Determine the (X, Y) coordinate at the center of the cell enclosing the given text.  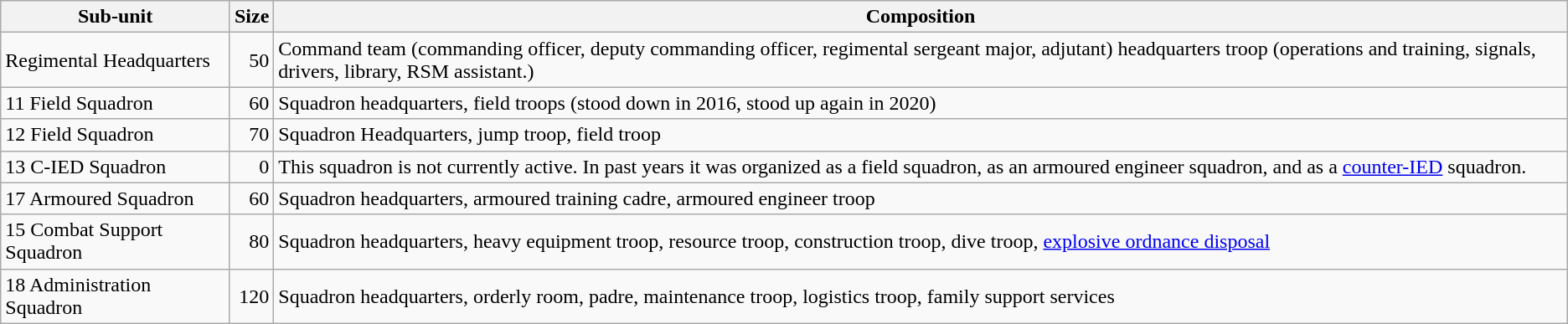
120 (251, 296)
12 Field Squadron (116, 135)
80 (251, 241)
Squadron headquarters, armoured training cadre, armoured engineer troop (921, 198)
0 (251, 167)
18 Administration Squadron (116, 296)
Size (251, 17)
Regimental Headquarters (116, 60)
70 (251, 135)
50 (251, 60)
Composition (921, 17)
Squadron headquarters, heavy equipment troop, resource troop, construction troop, dive troop, explosive ordnance disposal (921, 241)
11 Field Squadron (116, 103)
Squadron headquarters, field troops (stood down in 2016, stood up again in 2020) (921, 103)
Sub-unit (116, 17)
Squadron Headquarters, jump troop, field troop (921, 135)
13 C-IED Squadron (116, 167)
15 Combat Support Squadron (116, 241)
17 Armoured Squadron (116, 198)
Squadron headquarters, orderly room, padre, maintenance troop, logistics troop, family support services (921, 296)
